Extract the (X, Y) coordinate from the center of the cell holding the provided text.  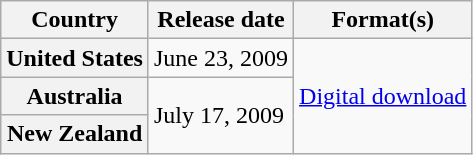
Release date (220, 20)
June 23, 2009 (220, 58)
Digital download (383, 96)
Australia (75, 96)
United States (75, 58)
July 17, 2009 (220, 115)
Format(s) (383, 20)
New Zealand (75, 134)
Country (75, 20)
